Output the (x, y) coordinate of the center of the cell containing the given text.  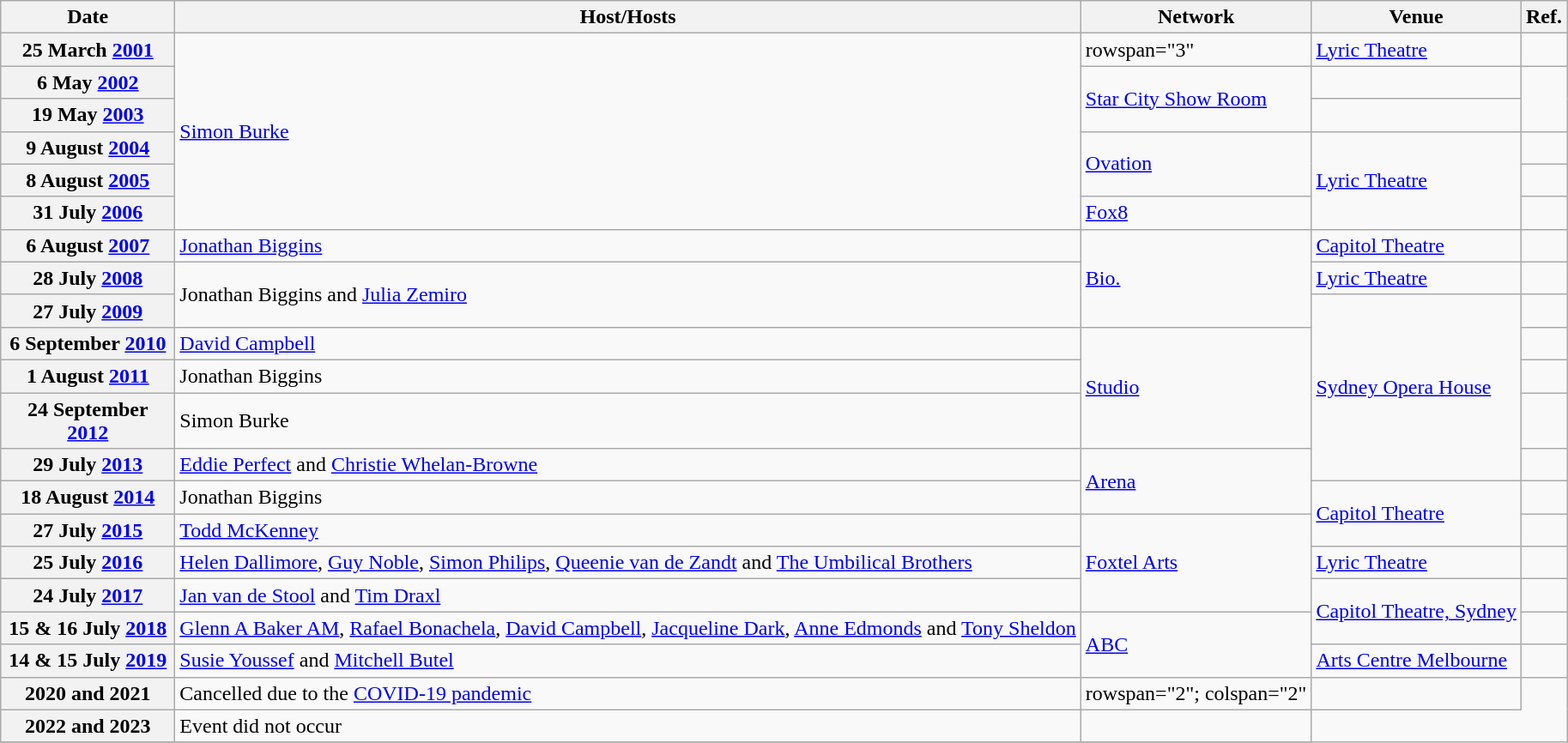
25 July 2016 (88, 563)
Susie Youssef and Mitchell Butel (628, 661)
14 & 15 July 2019 (88, 661)
ABC (1196, 644)
19 May 2003 (88, 115)
Arena (1196, 481)
Helen Dallimore, Guy Noble, Simon Philips, Queenie van de Zandt and The Umbilical Brothers (628, 563)
Jonathan Biggins and Julia Zemiro (628, 294)
Eddie Perfect and Christie Whelan-Browne (628, 465)
6 August 2007 (88, 245)
27 July 2015 (88, 530)
1 August 2011 (88, 376)
6 September 2010 (88, 343)
2020 and 2021 (88, 693)
Ref. (1543, 17)
David Campbell (628, 343)
8 August 2005 (88, 180)
Foxtel Arts (1196, 563)
Host/Hosts (628, 17)
Bio. (1196, 278)
Arts Centre Melbourne (1416, 661)
18 August 2014 (88, 498)
15 & 16 July 2018 (88, 628)
Sydney Opera House (1416, 388)
Capitol Theatre, Sydney (1416, 612)
Jan van de Stool and Tim Draxl (628, 595)
24 July 2017 (88, 595)
Event did not occur (628, 726)
24 September 2012 (88, 420)
29 July 2013 (88, 465)
Network (1196, 17)
Cancelled due to the COVID-19 pandemic (628, 693)
2022 and 2023 (88, 726)
Ovation (1196, 164)
25 March 2001 (88, 50)
Studio (1196, 388)
6 May 2002 (88, 82)
27 July 2009 (88, 311)
rowspan="3" (1196, 50)
28 July 2008 (88, 278)
Star City Show Room (1196, 99)
9 August 2004 (88, 148)
Todd McKenney (628, 530)
31 July 2006 (88, 213)
Glenn A Baker AM, Rafael Bonachela, David Campbell, Jacqueline Dark, Anne Edmonds and Tony Sheldon (628, 628)
Venue (1416, 17)
Fox8 (1196, 213)
Date (88, 17)
rowspan="2"; colspan="2" (1196, 693)
